Determine the [X, Y] coordinate at the center of the cell enclosing the given text.  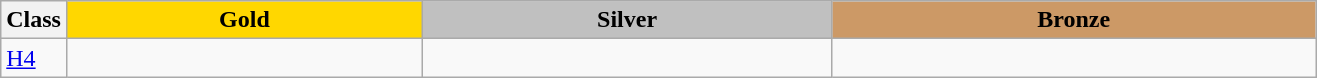
Class [34, 20]
H4 [34, 58]
Gold [244, 20]
Silver [626, 20]
Bronze [1074, 20]
